Output the [X, Y] coordinate of the center of the cell containing the given text.  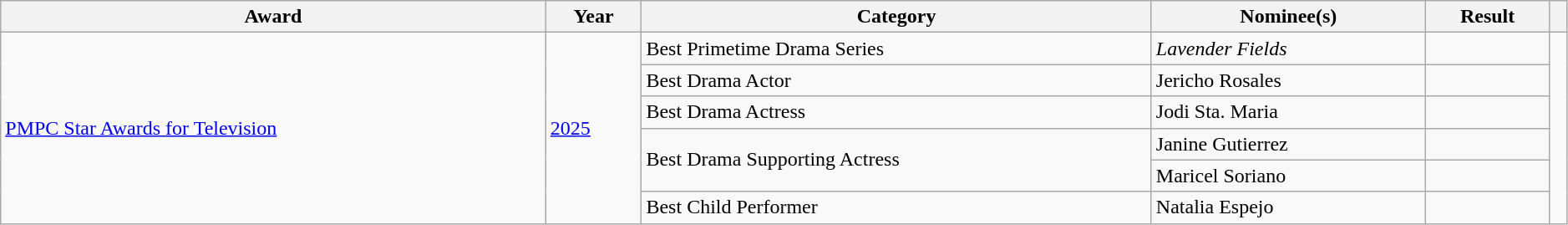
Jodi Sta. Maria [1288, 112]
Category [896, 17]
PMPC Star Awards for Television [274, 128]
Natalia Espejo [1288, 207]
Jericho Rosales [1288, 80]
Best Drama Actor [896, 80]
Result [1487, 17]
Best Drama Supporting Actress [896, 160]
Best Drama Actress [896, 112]
Nominee(s) [1288, 17]
Award [274, 17]
Lavender Fields [1288, 49]
Best Primetime Drama Series [896, 49]
Maricel Soriano [1288, 176]
Janine Gutierrez [1288, 144]
Year [593, 17]
Best Child Performer [896, 207]
2025 [593, 128]
